Pinpoint the cell where the given text exists, returning its (X, Y) midpoint coordinate. 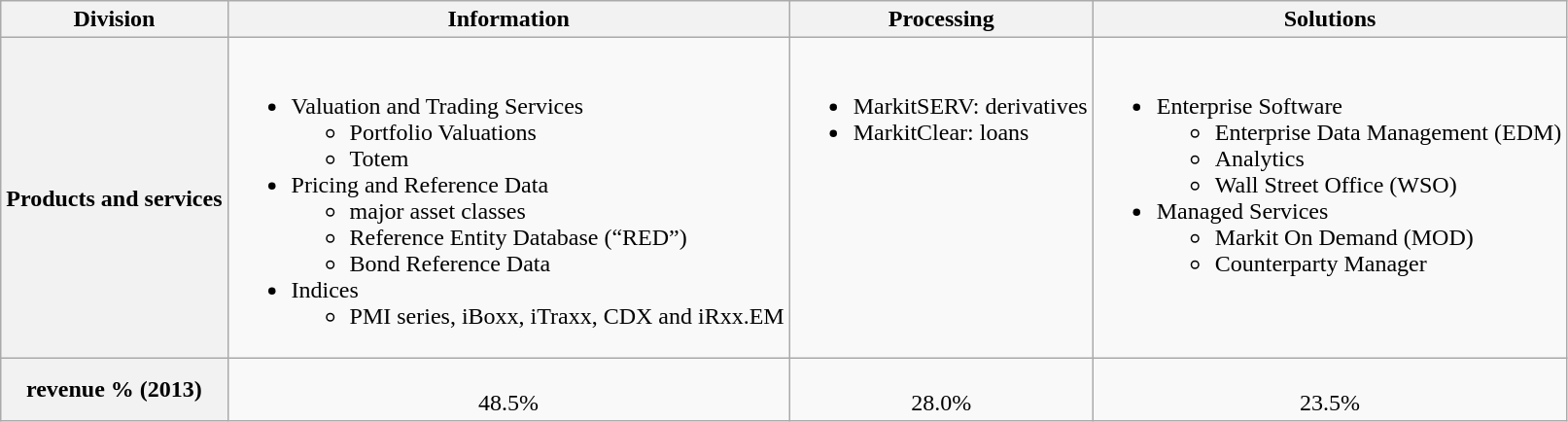
Solutions (1330, 19)
28.0% (941, 389)
Information (508, 19)
Processing (941, 19)
23.5% (1330, 389)
MarkitSERV: derivativesMarkitClear: loans (941, 198)
Enterprise SoftwareEnterprise Data Management (EDM)AnalyticsWall Street Office (WSO)Managed ServicesMarkit On Demand (MOD)Counterparty Manager (1330, 198)
48.5% (508, 389)
Products and services (115, 198)
Division (115, 19)
revenue % (2013) (115, 389)
